For the text-containing cell, return its midpoint in (X, Y) coordinate format. 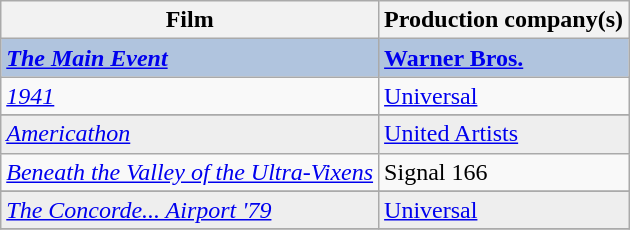
The Concorde... Airport '79 (190, 210)
1941 (190, 96)
The Main Event (190, 58)
Production company(s) (504, 20)
Americathon (190, 134)
Signal 166 (504, 172)
Film (190, 20)
Beneath the Valley of the Ultra-Vixens (190, 172)
Warner Bros. (504, 58)
United Artists (504, 134)
